Extract the [X, Y] coordinate from the center of the cell holding the provided text.  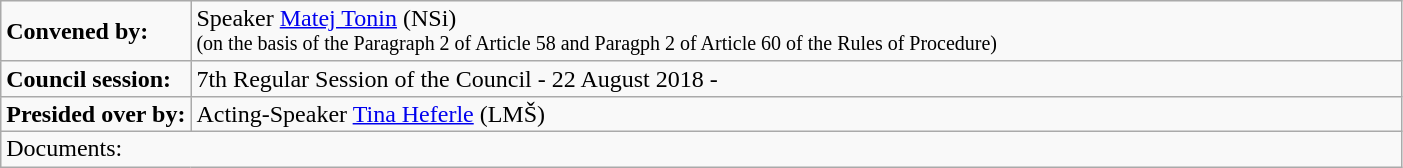
Presided over by: [96, 114]
Documents: [702, 148]
Acting-Speaker Tina Heferle (LMŠ) [796, 114]
7th Regular Session of the Council - 22 August 2018 - [796, 78]
Convened by: [96, 32]
Speaker Matej Tonin (NSi)(on the basis of the Paragraph 2 of Article 58 and Paragph 2 of Article 60 of the Rules of Procedure) [796, 32]
Council session: [96, 78]
